Determine the [x, y] coordinate at the center of the cell enclosing the given text.  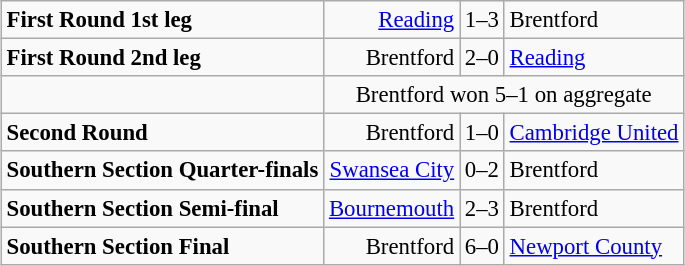
Bournemouth [392, 208]
1–0 [482, 133]
Newport County [594, 246]
Southern Section Quarter-finals [162, 170]
First Round 2nd leg [162, 58]
Southern Section Semi-final [162, 208]
Swansea City [392, 170]
Brentford won 5–1 on aggregate [504, 95]
Cambridge United [594, 133]
2–0 [482, 58]
2–3 [482, 208]
1–3 [482, 20]
First Round 1st leg [162, 20]
Second Round [162, 133]
Southern Section Final [162, 246]
0–2 [482, 170]
6–0 [482, 246]
